Output the (x, y) coordinate of the center of the cell containing the given text.  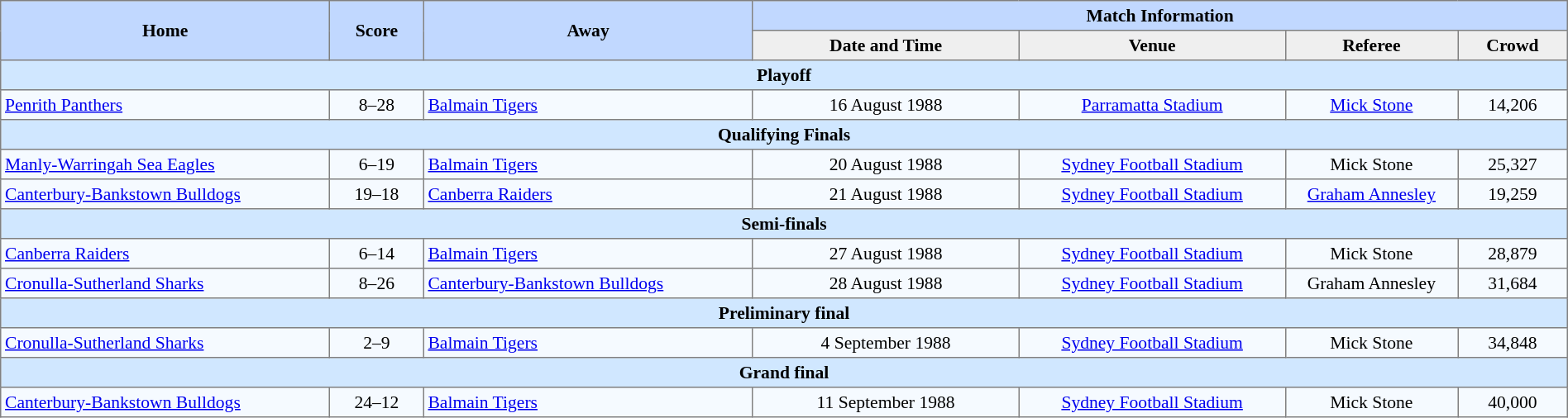
8–28 (377, 105)
20 August 1988 (886, 164)
Away (588, 31)
Venue (1152, 45)
4 September 1988 (886, 343)
40,000 (1513, 402)
Match Information (1159, 16)
19–18 (377, 194)
Crowd (1513, 45)
Parramatta Stadium (1152, 105)
Home (165, 31)
8–26 (377, 283)
28 August 1988 (886, 283)
Manly-Warringah Sea Eagles (165, 164)
Date and Time (886, 45)
31,684 (1513, 283)
2–9 (377, 343)
Grand final (784, 373)
Score (377, 31)
Playoff (784, 75)
Referee (1371, 45)
19,259 (1513, 194)
21 August 1988 (886, 194)
Penrith Panthers (165, 105)
14,206 (1513, 105)
28,879 (1513, 254)
Semi-finals (784, 224)
Qualifying Finals (784, 135)
6–14 (377, 254)
27 August 1988 (886, 254)
Preliminary final (784, 313)
11 September 1988 (886, 402)
25,327 (1513, 164)
34,848 (1513, 343)
6–19 (377, 164)
16 August 1988 (886, 105)
24–12 (377, 402)
